Return (X, Y) of the center of cell containing provided text 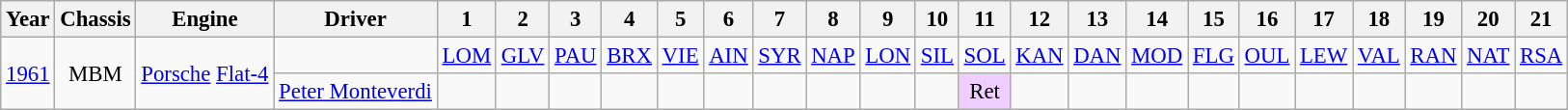
Engine (204, 19)
1 (467, 19)
15 (1214, 19)
8 (833, 19)
FLG (1214, 56)
KAN (1040, 56)
DAN (1097, 56)
14 (1157, 19)
Porsche Flat-4 (204, 73)
7 (779, 19)
17 (1324, 19)
LOM (467, 56)
RSA (1541, 56)
Peter Monteverdi (355, 92)
MBM (95, 73)
NAP (833, 56)
12 (1040, 19)
LON (887, 56)
19 (1433, 19)
18 (1379, 19)
21 (1541, 19)
NAT (1489, 56)
16 (1267, 19)
MOD (1157, 56)
2 (523, 19)
Chassis (95, 19)
BRX (629, 56)
1961 (28, 73)
SIL (937, 56)
OUL (1267, 56)
AIN (729, 56)
11 (985, 19)
4 (629, 19)
SYR (779, 56)
13 (1097, 19)
GLV (523, 56)
5 (681, 19)
PAU (576, 56)
Ret (985, 92)
9 (887, 19)
10 (937, 19)
Year (28, 19)
RAN (1433, 56)
SOL (985, 56)
20 (1489, 19)
VAL (1379, 56)
Driver (355, 19)
LEW (1324, 56)
6 (729, 19)
3 (576, 19)
VIE (681, 56)
